From the cell containing the given text, extract its center point as (X, Y) coordinate. 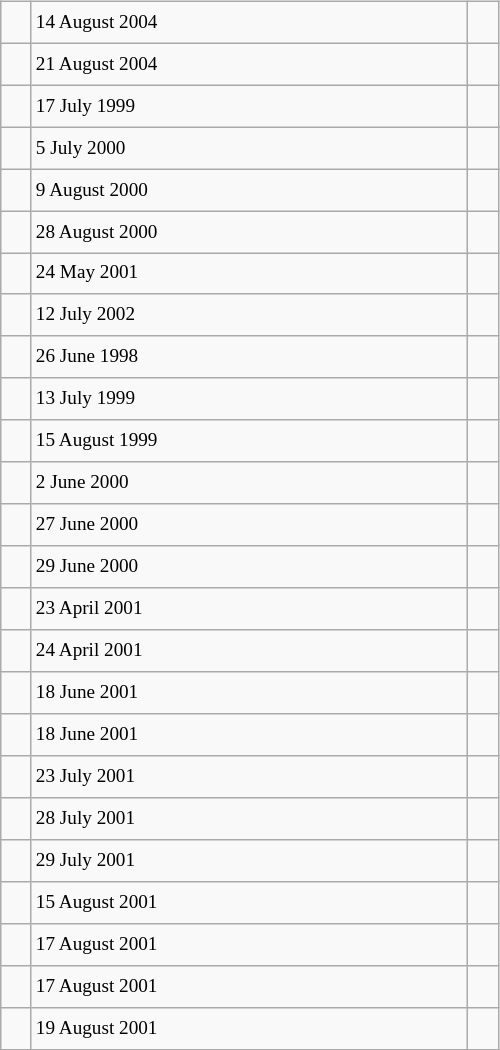
9 August 2000 (250, 190)
2 June 2000 (250, 483)
23 April 2001 (250, 609)
24 April 2001 (250, 651)
29 June 2000 (250, 567)
15 August 2001 (250, 902)
5 July 2000 (250, 148)
27 June 2000 (250, 525)
24 May 2001 (250, 274)
28 August 2000 (250, 232)
29 July 2001 (250, 861)
28 July 2001 (250, 819)
21 August 2004 (250, 64)
17 July 1999 (250, 106)
26 June 1998 (250, 357)
12 July 2002 (250, 315)
13 July 1999 (250, 399)
14 August 2004 (250, 22)
15 August 1999 (250, 441)
19 August 2001 (250, 1028)
23 July 2001 (250, 777)
